Search for the cell housing the specified text and yield its (X, Y) center coordinate. 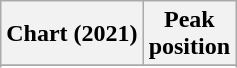
Peakposition (189, 34)
Chart (2021) (72, 34)
